Return the [X, Y] coordinate for the center point of the cell that contains the specified text.  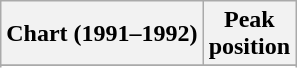
Chart (1991–1992) [102, 34]
Peakposition [249, 34]
